Return (x, y) of the center of cell containing provided text 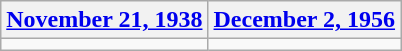
November 21, 1938 (104, 20)
December 2, 1956 (304, 20)
